Detect which cell encompasses the target text, then output its (x, y) center coordinate. 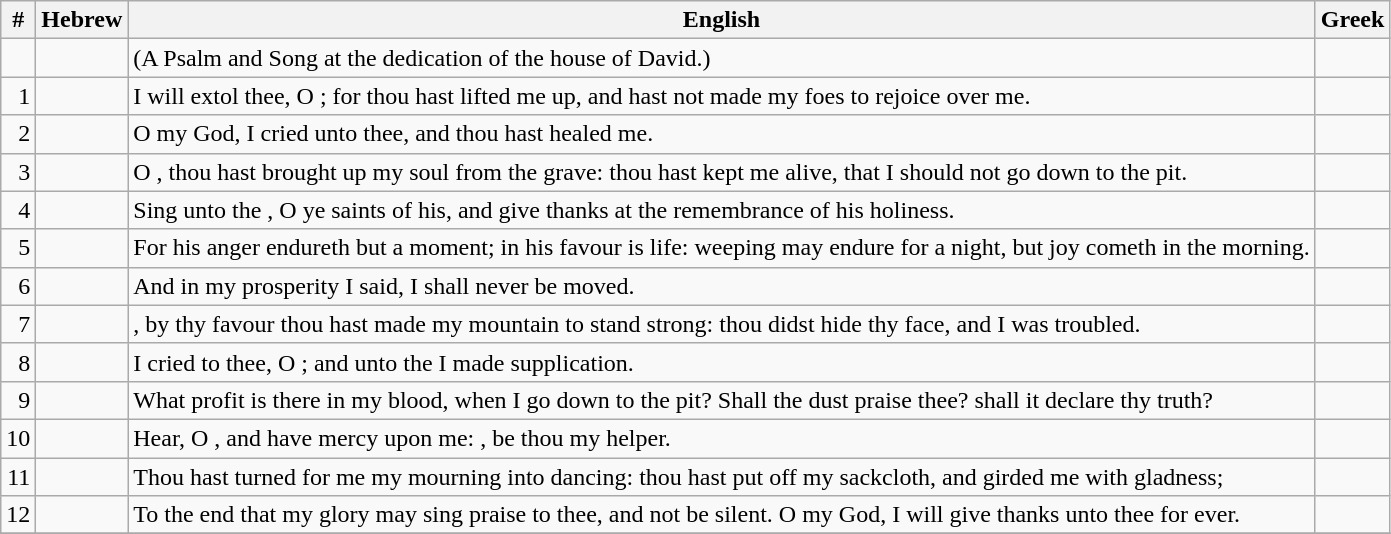
3 (18, 172)
11 (18, 477)
1 (18, 96)
Greek (1352, 20)
What profit is there in my blood, when I go down to the pit? Shall the dust praise thee? shall it declare thy truth? (722, 400)
10 (18, 438)
# (18, 20)
I will extol thee, O ; for thou hast lifted me up, and hast not made my foes to rejoice over me. (722, 96)
Hear, O , and have mercy upon me: , be thou my helper. (722, 438)
And in my prosperity I said, I shall never be moved. (722, 286)
(A Psalm and Song at the dedication of the house of David.) (722, 58)
Hebrew (82, 20)
Thou hast turned for me my mourning into dancing: thou hast put off my sackcloth, and girded me with gladness; (722, 477)
2 (18, 134)
, by thy favour thou hast made my mountain to stand strong: thou didst hide thy face, and I was troubled. (722, 324)
12 (18, 515)
For his anger endureth but a moment; in his favour is life: weeping may endure for a night, but joy cometh in the morning. (722, 248)
5 (18, 248)
6 (18, 286)
English (722, 20)
Sing unto the , O ye saints of his, and give thanks at the remembrance of his holiness. (722, 210)
O my God, I cried unto thee, and thou hast healed me. (722, 134)
To the end that my glory may sing praise to thee, and not be silent. O my God, I will give thanks unto thee for ever. (722, 515)
4 (18, 210)
8 (18, 362)
9 (18, 400)
7 (18, 324)
O , thou hast brought up my soul from the grave: thou hast kept me alive, that I should not go down to the pit. (722, 172)
I cried to thee, O ; and unto the I made supplication. (722, 362)
